Return [X, Y] of the center of cell containing provided text 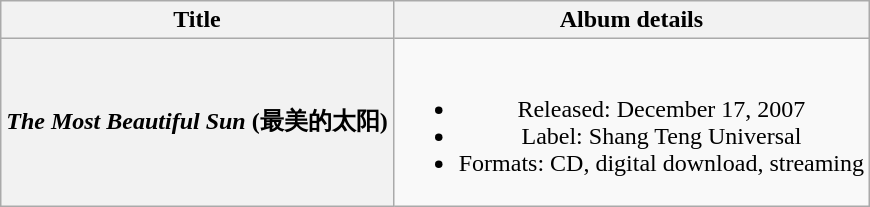
Title [197, 20]
The Most Beautiful Sun (最美的太阳) [197, 122]
Released: December 17, 2007Label: Shang Teng UniversalFormats: CD, digital download, streaming [631, 122]
Album details [631, 20]
